For the text-containing cell, return its midpoint in (x, y) coordinate format. 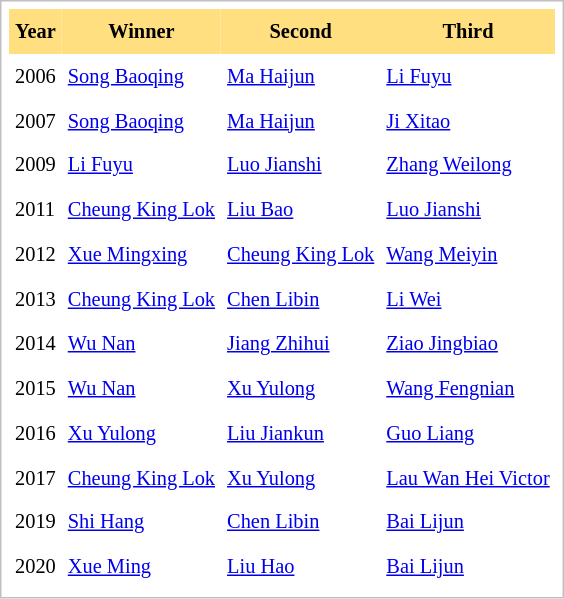
2019 (36, 522)
Liu Bao (300, 210)
Second (300, 32)
2013 (36, 300)
2015 (36, 388)
2006 (36, 76)
2012 (36, 254)
Jiang Zhihui (300, 344)
Guo Liang (468, 434)
Winner (142, 32)
Shi Hang (142, 522)
Li Wei (468, 300)
Zhang Weilong (468, 166)
Ji Xitao (468, 120)
2011 (36, 210)
Wang Fengnian (468, 388)
Wang Meiyin (468, 254)
Year (36, 32)
Xue Mingxing (142, 254)
2014 (36, 344)
2007 (36, 120)
Liu Jiankun (300, 434)
2009 (36, 166)
Liu Hao (300, 566)
Xue Ming (142, 566)
2020 (36, 566)
Third (468, 32)
2016 (36, 434)
Ziao Jingbiao (468, 344)
Lau Wan Hei Victor (468, 478)
2017 (36, 478)
